For the text-containing cell, return its midpoint in (X, Y) coordinate format. 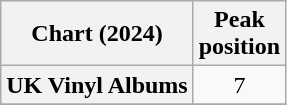
Peakposition (239, 34)
Chart (2024) (97, 34)
7 (239, 85)
UK Vinyl Albums (97, 85)
